Return the (x, y) coordinate for the center point of the cell that contains the specified text.  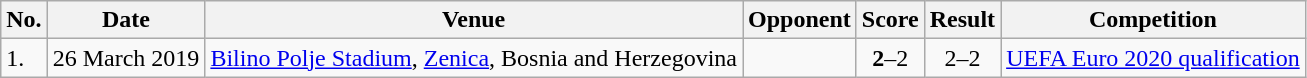
Score (890, 20)
Bilino Polje Stadium, Zenica, Bosnia and Herzegovina (474, 58)
26 March 2019 (126, 58)
Venue (474, 20)
UEFA Euro 2020 qualification (1154, 58)
Competition (1154, 20)
Date (126, 20)
No. (24, 20)
Result (962, 20)
Opponent (799, 20)
1. (24, 58)
